Pinpoint the cell where the given text exists, returning its (x, y) midpoint coordinate. 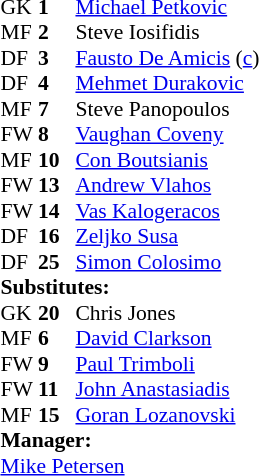
13 (57, 185)
Steve Panopoulos (167, 109)
10 (57, 160)
GK (19, 313)
Simon Colosimo (167, 262)
Paul Trimboli (167, 364)
6 (57, 339)
14 (57, 211)
John Anastasiadis (167, 389)
Fausto De Amicis (c) (167, 58)
4 (57, 83)
Vas Kalogeracos (167, 211)
3 (57, 58)
Steve Iosifidis (167, 33)
David Clarkson (167, 339)
2 (57, 33)
20 (57, 313)
Con Boutsianis (167, 160)
11 (57, 389)
Substitutes: (130, 287)
Mehmet Durakovic (167, 83)
8 (57, 135)
Zeljko Susa (167, 237)
Vaughan Coveny (167, 135)
Andrew Vlahos (167, 185)
25 (57, 262)
Manager: (130, 441)
Goran Lozanovski (167, 415)
7 (57, 109)
9 (57, 364)
Chris Jones (167, 313)
16 (57, 237)
15 (57, 415)
